Determine the (x, y) coordinate at the center of the cell enclosing the given text.  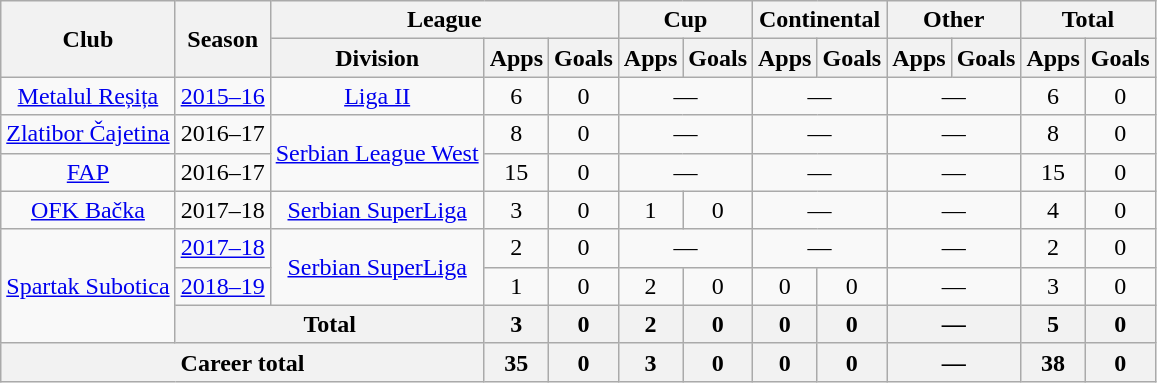
OFK Bačka (88, 210)
Season (222, 39)
Career total (242, 362)
35 (516, 362)
Continental (820, 20)
2015–16 (222, 96)
FAP (88, 172)
5 (1053, 324)
Other (954, 20)
Liga II (377, 96)
38 (1053, 362)
Zlatibor Čajetina (88, 134)
Cup (685, 20)
League (444, 20)
Club (88, 39)
2018–19 (222, 286)
Serbian League West (377, 153)
Metalul Reșița (88, 96)
Division (377, 58)
Spartak Subotica (88, 286)
4 (1053, 210)
